Scan for the cell matching the given text and deliver its [x, y] coordinate at center. 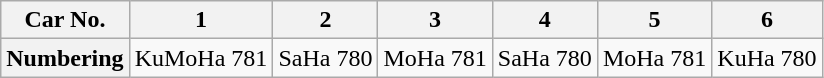
2 [326, 20]
Numbering [65, 58]
5 [654, 20]
KuHa 780 [767, 58]
6 [767, 20]
3 [435, 20]
Car No. [65, 20]
4 [544, 20]
1 [201, 20]
KuMoHa 781 [201, 58]
